Identify which cell holds the provided text, then report its [x, y] central coordinate. 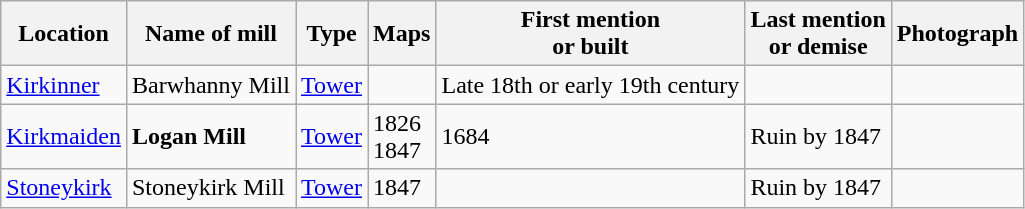
Late 18th or early 19th century [590, 85]
Kirkinner [64, 85]
Kirkmaiden [64, 136]
Logan Mill [210, 136]
Photograph [957, 34]
Name of mill [210, 34]
Maps [402, 34]
Stoneykirk [64, 188]
1684 [590, 136]
Barwhanny Mill [210, 85]
18261847 [402, 136]
First mentionor built [590, 34]
Stoneykirk Mill [210, 188]
Type [332, 34]
1847 [402, 188]
Last mention or demise [818, 34]
Location [64, 34]
